Pinpoint the cell where the given text exists, returning its [X, Y] midpoint coordinate. 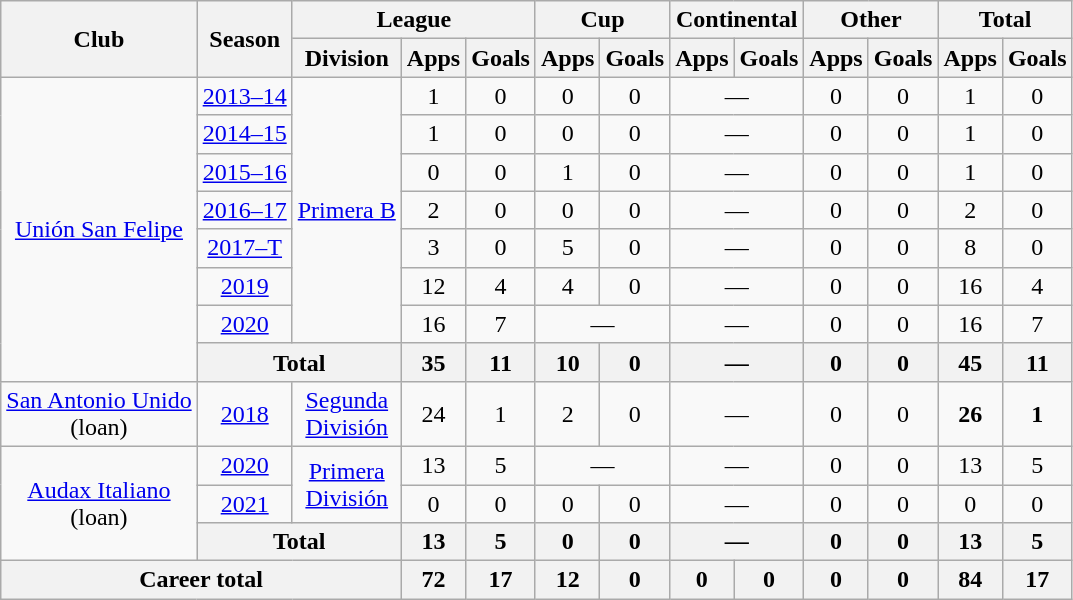
8 [970, 248]
2021 [244, 503]
League [414, 20]
Season [244, 39]
26 [970, 414]
2016–17 [244, 210]
Club [99, 39]
Unión San Felipe [99, 229]
2019 [244, 286]
35 [433, 362]
Continental [737, 20]
84 [970, 580]
PrimeraDivisión [346, 484]
24 [433, 414]
San Antonio Unido(loan) [99, 414]
2018 [244, 414]
45 [970, 362]
Career total [202, 580]
Cup [602, 20]
2017–T [244, 248]
Audax Italiano(loan) [99, 503]
10 [567, 362]
Primera B [346, 210]
2015–16 [244, 172]
SegundaDivisión [346, 414]
2013–14 [244, 96]
3 [433, 248]
72 [433, 580]
2014–15 [244, 134]
Other [871, 20]
Division [346, 58]
